Return [x, y] of the center of cell containing provided text 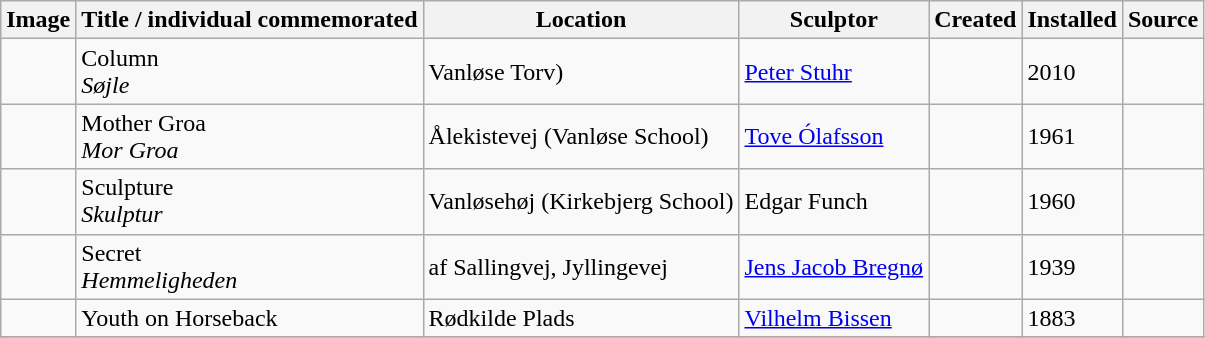
1960 [1072, 202]
Youth on Horseback [250, 318]
Sculpture Skulptur [250, 202]
Image [38, 20]
af Sallingvej, Jyllingevej [581, 266]
Location [581, 20]
Sculptor [834, 20]
Vanløse Torv) [581, 72]
Secret Hemmeligheden [250, 266]
Vilhelm Bissen [834, 318]
Rødkilde Plads [581, 318]
Column Søjle [250, 72]
Created [976, 20]
Peter Stuhr [834, 72]
1939 [1072, 266]
1883 [1072, 318]
Tove Ólafsson [834, 136]
Edgar Funch [834, 202]
Vanløsehøj (Kirkebjerg School) [581, 202]
Ålekistevej (Vanløse School) [581, 136]
Source [1162, 20]
Jens Jacob Bregnø [834, 266]
1961 [1072, 136]
Title / individual commemorated [250, 20]
Mother Groa Mor Groa [250, 136]
2010 [1072, 72]
Installed [1072, 20]
